Locate the cell with the specified text and output its [X, Y] center coordinate. 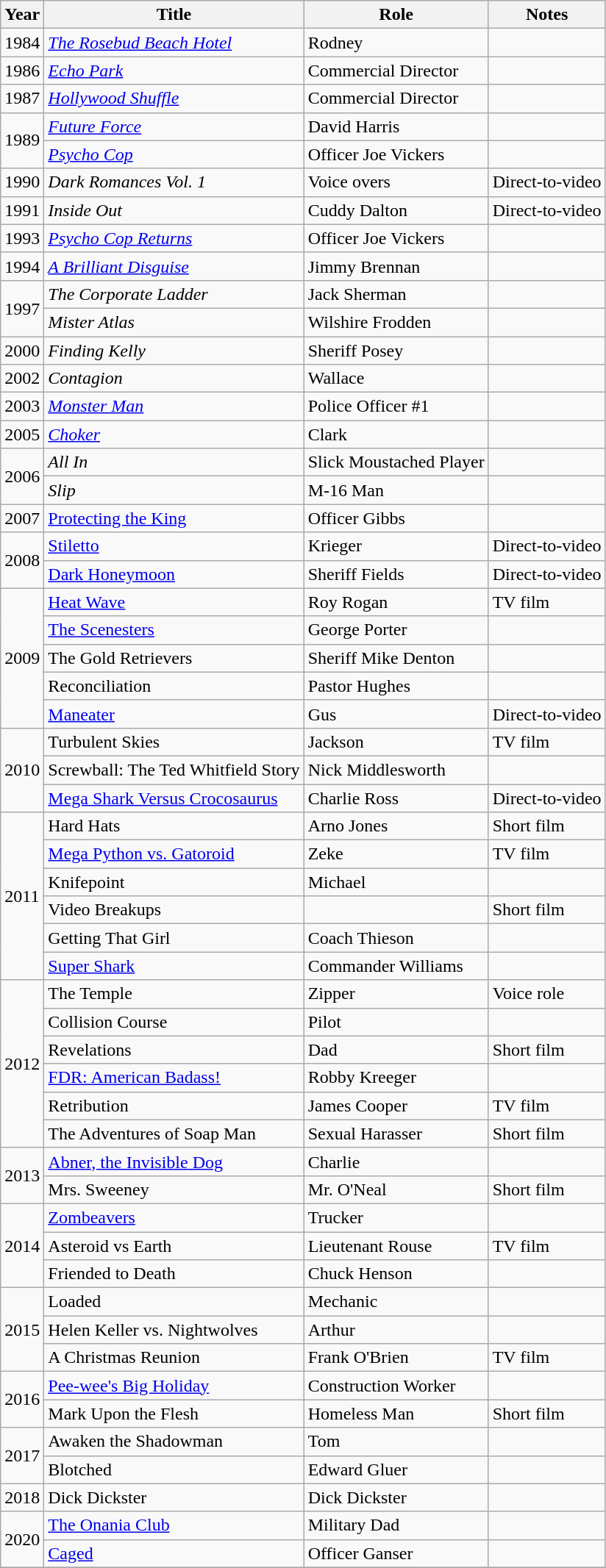
Screwball: The Ted Whitfield Story [174, 770]
The Gold Retrievers [174, 658]
FDR: American Badass! [174, 1078]
2009 [22, 658]
Officer Ganser [396, 1553]
Video Breakups [174, 910]
Trucker [396, 1217]
Jackson [396, 742]
Monster Man [174, 407]
Finding Kelly [174, 351]
Caged [174, 1553]
1991 [22, 210]
The Rosebud Beach Hotel [174, 43]
2000 [22, 351]
Frank O'Brien [396, 1358]
2016 [22, 1400]
A Christmas Reunion [174, 1358]
Turbulent Skies [174, 742]
Voice role [547, 994]
Mrs. Sweeney [174, 1189]
Tom [396, 1442]
1993 [22, 238]
The Temple [174, 994]
The Onania Club [174, 1525]
Dad [396, 1050]
1984 [22, 43]
Clark [396, 434]
2018 [22, 1497]
Sheriff Fields [396, 574]
Zeke [396, 854]
Super Shark [174, 966]
1989 [22, 140]
Awaken the Shadowman [174, 1442]
Charlie [396, 1161]
Contagion [174, 379]
1990 [22, 182]
Reconciliation [174, 686]
Protecting the King [174, 518]
Dark Romances Vol. 1 [174, 182]
Stiletto [174, 546]
2014 [22, 1245]
Zipper [396, 994]
Pilot [396, 1022]
Maneater [174, 714]
Slip [174, 490]
Commander Williams [396, 966]
James Cooper [396, 1106]
Wilshire Frodden [396, 322]
Lieutenant Rouse [396, 1246]
Hard Hats [174, 826]
Voice overs [396, 182]
All In [174, 462]
2017 [22, 1456]
Mister Atlas [174, 322]
Construction Worker [396, 1386]
Blotched [174, 1469]
Mega Shark Versus Crocosaurus [174, 798]
Knifepoint [174, 882]
Hollywood Shuffle [174, 99]
Title [174, 15]
Inside Out [174, 210]
Asteroid vs Earth [174, 1246]
Slick Moustached Player [396, 462]
A Brilliant Disguise [174, 266]
1997 [22, 308]
Coach Thieson [396, 938]
Mark Upon the Flesh [174, 1414]
Choker [174, 434]
2007 [22, 518]
Homeless Man [396, 1414]
1994 [22, 266]
Police Officer #1 [396, 407]
Arthur [396, 1330]
David Harris [396, 126]
Jimmy Brennan [396, 266]
2002 [22, 379]
Mega Python vs. Gatoroid [174, 854]
George Porter [396, 630]
2020 [22, 1539]
2008 [22, 560]
Mr. O'Neal [396, 1189]
2015 [22, 1330]
Jack Sherman [396, 294]
The Scenesters [174, 630]
The Corporate Ladder [174, 294]
Heat Wave [174, 602]
Abner, the Invisible Dog [174, 1161]
Rodney [396, 43]
2006 [22, 476]
Getting That Girl [174, 938]
Revelations [174, 1050]
Sheriff Mike Denton [396, 658]
2013 [22, 1175]
Future Force [174, 126]
Michael [396, 882]
2012 [22, 1064]
Sexual Harasser [396, 1134]
Helen Keller vs. Nightwolves [174, 1330]
Edward Gluer [396, 1469]
Nick Middlesworth [396, 770]
Psycho Cop Returns [174, 238]
Collision Course [174, 1022]
Chuck Henson [396, 1274]
Charlie Ross [396, 798]
Wallace [396, 379]
Arno Jones [396, 826]
Role [396, 15]
1987 [22, 99]
Officer Gibbs [396, 518]
2003 [22, 407]
2011 [22, 896]
2010 [22, 770]
Cuddy Dalton [396, 210]
Military Dad [396, 1525]
Roy Rogan [396, 602]
Robby Kreeger [396, 1078]
M-16 Man [396, 490]
2005 [22, 434]
Retribution [174, 1106]
Echo Park [174, 71]
Gus [396, 714]
Notes [547, 15]
Pee-wee's Big Holiday [174, 1386]
Pastor Hughes [396, 686]
1986 [22, 71]
Friended to Death [174, 1274]
Dark Honeymoon [174, 574]
Year [22, 15]
Krieger [396, 546]
Sheriff Posey [396, 351]
The Adventures of Soap Man [174, 1134]
Psycho Cop [174, 154]
Mechanic [396, 1302]
Loaded [174, 1302]
Zombeavers [174, 1217]
